Determine the [X, Y] coordinate at the center of the cell enclosing the given text.  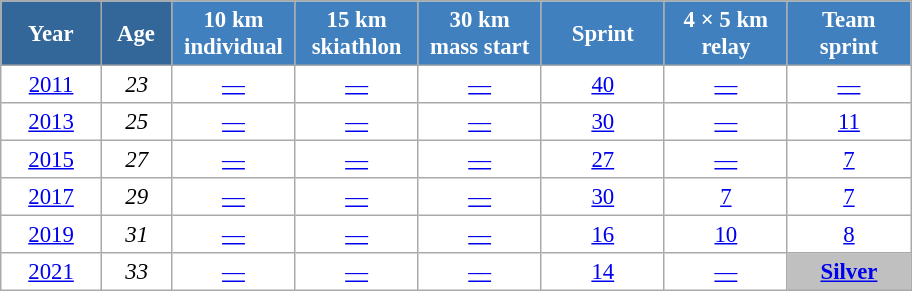
2015 [52, 160]
2011 [52, 85]
2017 [52, 197]
16 [602, 235]
31 [136, 235]
8 [848, 235]
10 km individual [234, 34]
2019 [52, 235]
25 [136, 122]
Team sprint [848, 34]
40 [602, 85]
Sprint [602, 34]
11 [848, 122]
Age [136, 34]
2013 [52, 122]
29 [136, 197]
15 km skiathlon [356, 34]
Year [52, 34]
4 × 5 km relay [726, 34]
10 [726, 235]
30 km mass start [480, 34]
23 [136, 85]
